Capture the cell that displays the provided text and extract its [x, y] central coordinate. 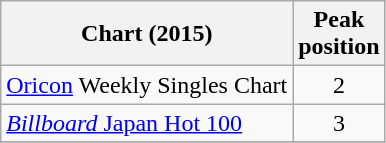
Chart (2015) [147, 34]
3 [339, 123]
Billboard Japan Hot 100 [147, 123]
Peakposition [339, 34]
2 [339, 85]
Oricon Weekly Singles Chart [147, 85]
